Find where the given text appears and provide that cell's center as (x, y) coordinate. 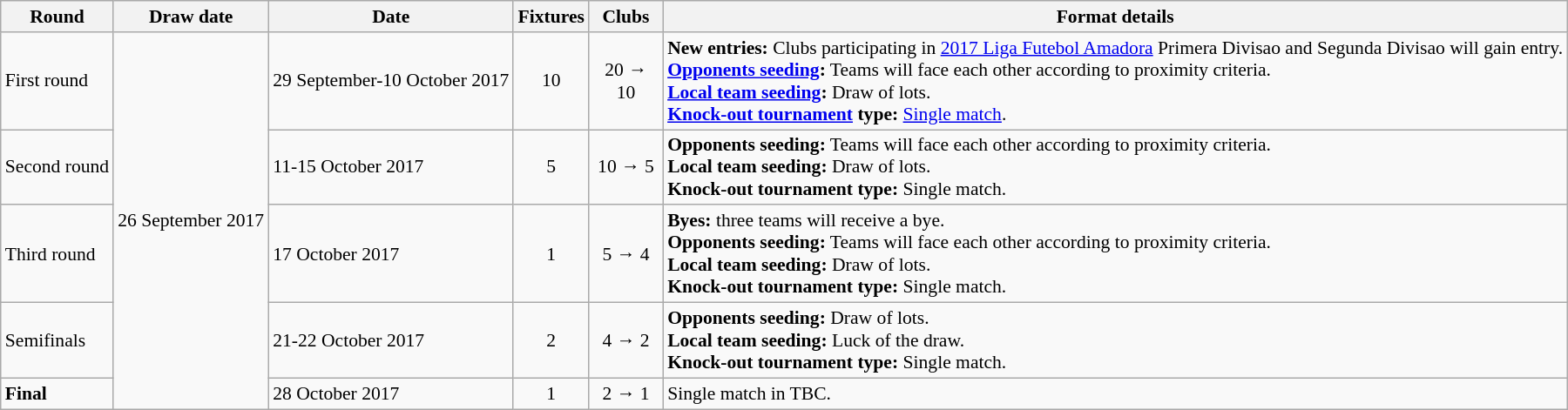
Draw date (191, 17)
Format details (1115, 17)
2 → 1 (625, 393)
10 (551, 81)
Date (390, 17)
26 September 2017 (191, 221)
5 → 4 (625, 254)
Fixtures (551, 17)
Clubs (625, 17)
Round (57, 17)
11-15 October 2017 (390, 167)
First round (57, 81)
4 → 2 (625, 341)
Second round (57, 167)
Third round (57, 254)
Final (57, 393)
Opponents seeding: Draw of lots.Local team seeding: Luck of the draw.Knock-out tournament type: Single match. (1115, 341)
17 October 2017 (390, 254)
29 September-10 October 2017 (390, 81)
28 October 2017 (390, 393)
21-22 October 2017 (390, 341)
5 (551, 167)
Single match in TBC. (1115, 393)
Semifinals (57, 341)
2 (551, 341)
20 → 10 (625, 81)
10 → 5 (625, 167)
